Return (X, Y) of the center of cell containing provided text 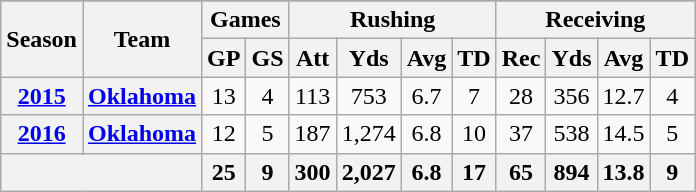
28 (521, 96)
Rushing (392, 20)
6.7 (426, 96)
10 (474, 134)
753 (368, 96)
113 (312, 96)
17 (474, 172)
37 (521, 134)
Att (312, 58)
12.7 (624, 96)
12 (224, 134)
300 (312, 172)
25 (224, 172)
Team (142, 39)
GP (224, 58)
2,027 (368, 172)
187 (312, 134)
Season (42, 39)
538 (572, 134)
65 (521, 172)
7 (474, 96)
13 (224, 96)
Receiving (595, 20)
356 (572, 96)
2015 (42, 96)
2016 (42, 134)
14.5 (624, 134)
894 (572, 172)
Rec (521, 58)
13.8 (624, 172)
Games (246, 20)
GS (268, 58)
1,274 (368, 134)
